Scan for the cell matching the given text and deliver its (x, y) coordinate at center. 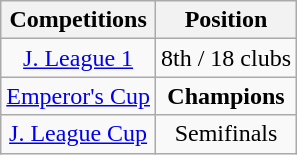
Champions (226, 96)
Competitions (78, 20)
Emperor's Cup (78, 96)
J. League Cup (78, 134)
Position (226, 20)
Semifinals (226, 134)
J. League 1 (78, 58)
8th / 18 clubs (226, 58)
